From the cell containing the given text, extract its center point as [x, y] coordinate. 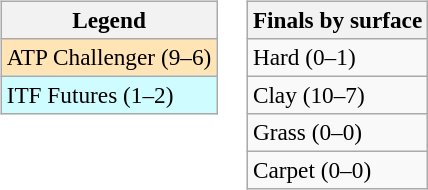
Legend [108, 20]
ITF Futures (1–2) [108, 95]
Finals by surface [337, 20]
Grass (0–0) [337, 133]
Carpet (0–0) [337, 171]
ATP Challenger (9–6) [108, 57]
Hard (0–1) [337, 57]
Clay (10–7) [337, 95]
